Determine the [X, Y] coordinate at the center of the cell enclosing the given text.  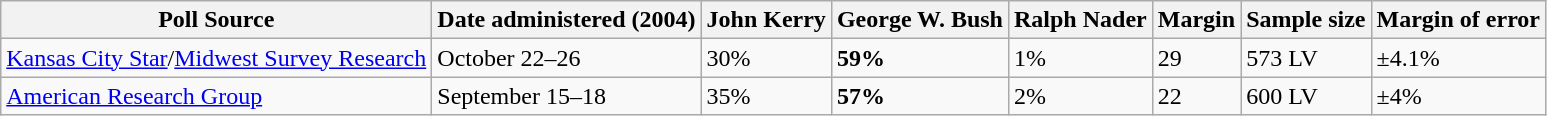
Kansas City Star/Midwest Survey Research [216, 58]
1% [1080, 58]
2% [1080, 96]
October 22–26 [566, 58]
±4.1% [1458, 58]
Ralph Nader [1080, 20]
George W. Bush [920, 20]
29 [1196, 58]
600 LV [1306, 96]
22 [1196, 96]
Poll Source [216, 20]
59% [920, 58]
Date administered (2004) [566, 20]
John Kerry [766, 20]
September 15–18 [566, 96]
57% [920, 96]
American Research Group [216, 96]
±4% [1458, 96]
Margin of error [1458, 20]
35% [766, 96]
Margin [1196, 20]
573 LV [1306, 58]
Sample size [1306, 20]
30% [766, 58]
